From the cell containing the given text, extract its center point as (x, y) coordinate. 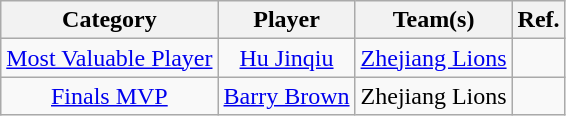
Team(s) (434, 20)
Hu Jinqiu (286, 58)
Barry Brown (286, 96)
Category (110, 20)
Player (286, 20)
Finals MVP (110, 96)
Most Valuable Player (110, 58)
Ref. (538, 20)
